Extract the [X, Y] coordinate from the center of the cell holding the provided text.  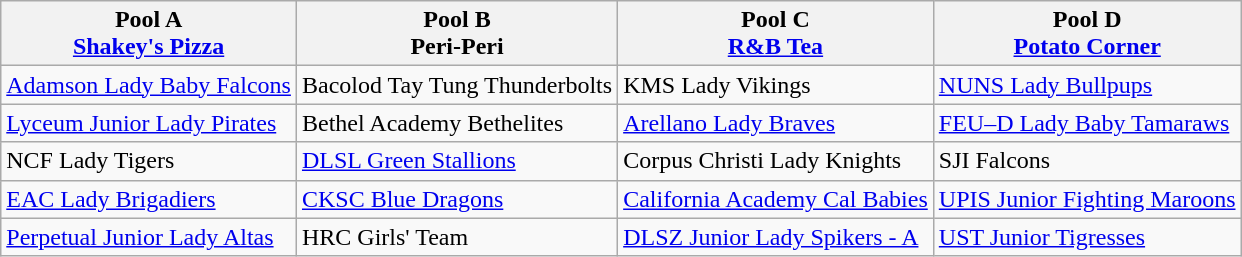
NUNS Lady Bullpups [1087, 85]
NCF Lady Tigers [149, 161]
Bacolod Tay Tung Thunderbolts [456, 85]
DLSZ Junior Lady Spikers - A [776, 237]
KMS Lady Vikings [776, 85]
HRC Girls' Team [456, 237]
Lyceum Junior Lady Pirates [149, 123]
Pool DPotato Corner [1087, 34]
Pool AShakey's Pizza [149, 34]
California Academy Cal Babies [776, 199]
Pool CR&B Tea [776, 34]
Adamson Lady Baby Falcons [149, 85]
FEU–D Lady Baby Tamaraws [1087, 123]
DLSL Green Stallions [456, 161]
Bethel Academy Bethelites [456, 123]
EAC Lady Brigadiers [149, 199]
CKSC Blue Dragons [456, 199]
UPIS Junior Fighting Maroons [1087, 199]
SJI Falcons [1087, 161]
Perpetual Junior Lady Altas [149, 237]
UST Junior Tigresses [1087, 237]
Arellano Lady Braves [776, 123]
Pool BPeri-Peri [456, 34]
Corpus Christi Lady Knights [776, 161]
